Scan for the cell matching the given text and deliver its (X, Y) coordinate at center. 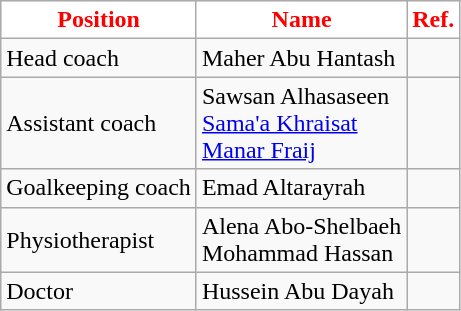
Assistant coach (99, 123)
Name (301, 20)
Head coach (99, 58)
Doctor (99, 291)
Ref. (434, 20)
Emad Altarayrah (301, 188)
Sawsan Alhasaseen Sama'a Khraisat Manar Fraij (301, 123)
Position (99, 20)
Hussein Abu Dayah (301, 291)
Goalkeeping coach (99, 188)
Alena Abo-Shelbaeh Mohammad Hassan (301, 240)
Maher Abu Hantash (301, 58)
Physiotherapist (99, 240)
